Provide the (x, y) coordinate of the cell's center where the given text is located.  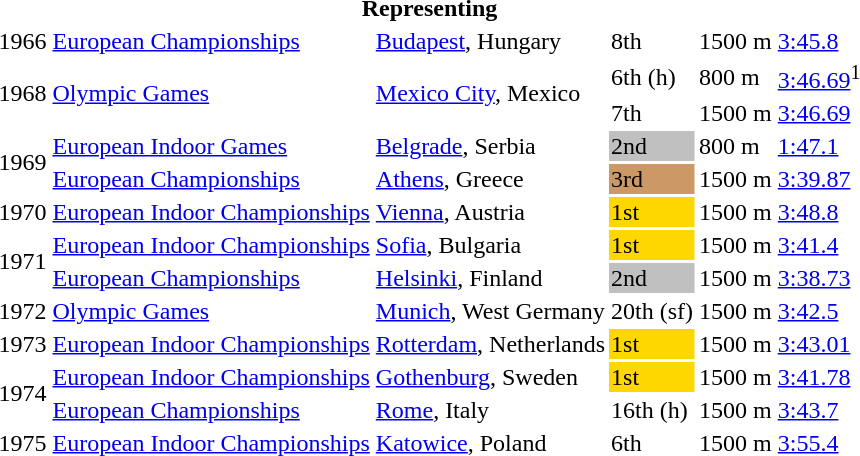
6th (h) (652, 77)
Helsinki, Finland (490, 278)
Mexico City, Mexico (490, 94)
Belgrade, Serbia (490, 146)
Gothenburg, Sweden (490, 377)
Vienna, Austria (490, 212)
8th (652, 41)
Athens, Greece (490, 179)
Munich, West Germany (490, 311)
Sofia, Bulgaria (490, 245)
16th (h) (652, 410)
European Indoor Games (211, 146)
20th (sf) (652, 311)
Budapest, Hungary (490, 41)
Rotterdam, Netherlands (490, 344)
7th (652, 113)
Rome, Italy (490, 410)
3rd (652, 179)
